Determine the (x, y) coordinate at the center of the cell enclosing the given text.  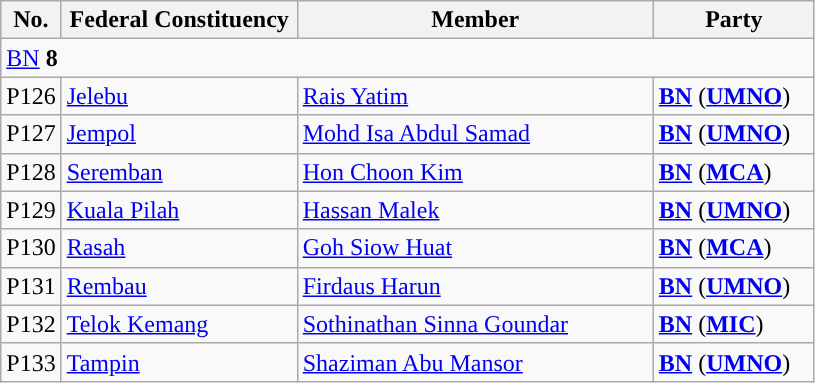
Member (475, 20)
Shaziman Abu Mansor (475, 362)
Telok Kemang (179, 324)
Hon Choon Kim (475, 172)
No. (31, 20)
Sothinathan Sinna Goundar (475, 324)
Kuala Pilah (179, 210)
P129 (31, 210)
Federal Constituency (179, 20)
Seremban (179, 172)
P133 (31, 362)
P131 (31, 286)
P132 (31, 324)
Mohd Isa Abdul Samad (475, 134)
P126 (31, 96)
P127 (31, 134)
P128 (31, 172)
Rembau (179, 286)
Rasah (179, 248)
P130 (31, 248)
Tampin (179, 362)
Firdaus Harun (475, 286)
Party (734, 20)
Goh Siow Huat (475, 248)
Jelebu (179, 96)
Rais Yatim (475, 96)
Hassan Malek (475, 210)
BN (MIC) (734, 324)
Jempol (179, 134)
BN 8 (408, 58)
